From the cell containing the given text, extract its center point as [X, Y] coordinate. 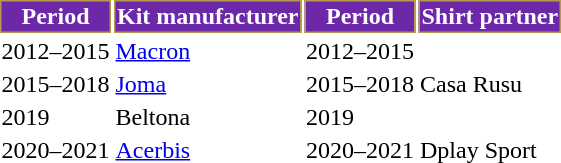
Beltona [208, 117]
Macron [208, 51]
Joma [208, 84]
Kit manufacturer [208, 16]
